Find where the given text appears and provide that cell's center as [x, y] coordinate. 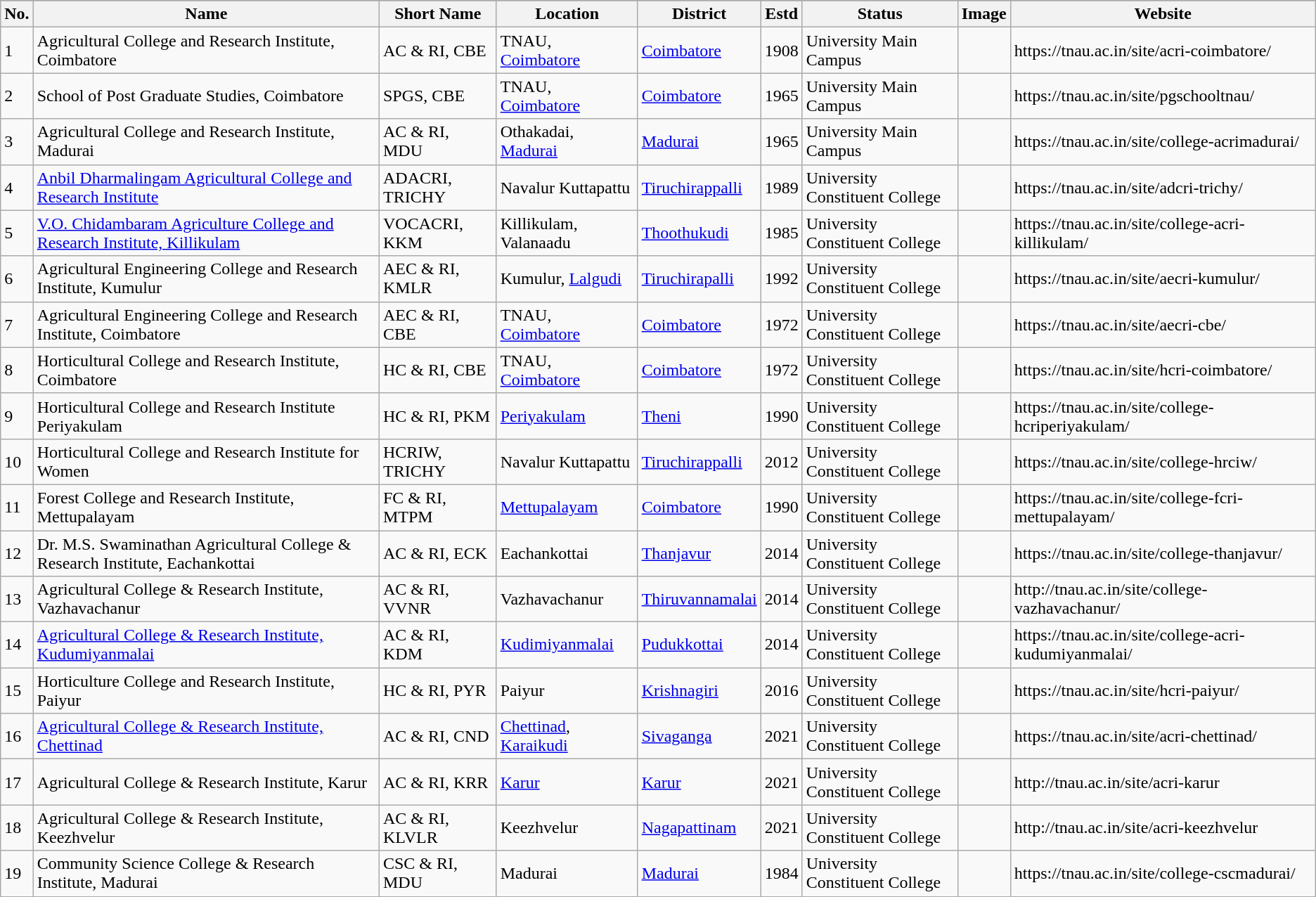
14 [17, 645]
https://tnau.ac.in/site/adcri-trichy/ [1163, 187]
11 [17, 508]
17 [17, 782]
2016 [782, 690]
SPGS, CBE [437, 96]
Agricultural College & Research Institute, Vazhavachanur [206, 599]
http://tnau.ac.in/site/acri-keezhvelur [1163, 828]
1985 [782, 233]
1984 [782, 873]
http://tnau.ac.in/site/acri-karur [1163, 782]
19 [17, 873]
8 [17, 370]
Kumulur, Lalgudi [567, 278]
16 [17, 737]
Community Science College & Research Institute, Madurai [206, 873]
https://tnau.ac.in/site/college-fcri-mettupalayam/ [1163, 508]
V.O. Chidambaram Agriculture College and Research Institute, Killikulam [206, 233]
2012 [782, 461]
7 [17, 325]
18 [17, 828]
HCRIW, TRICHY [437, 461]
Agricultural Engineering College and Research Institute, Kumulur [206, 278]
Othakadai, Madurai [567, 142]
10 [17, 461]
4 [17, 187]
Nagapattinam [699, 828]
AC & RI, KDM [437, 645]
http://tnau.ac.in/site/college-vazhavachanur/ [1163, 599]
9 [17, 416]
Thiruvannamalai [699, 599]
Status [880, 14]
AC & RI, CND [437, 737]
Website [1163, 14]
Chettinad, Karaikudi [567, 737]
Paiyur [567, 690]
https://tnau.ac.in/site/college-acri-killikulam/ [1163, 233]
Krishnagiri [699, 690]
HC & RI, PKM [437, 416]
https://tnau.ac.in/site/college-hcriperiyakulam/ [1163, 416]
5 [17, 233]
VOCACRI, KKM [437, 233]
https://tnau.ac.in/site/hcri-coimbatore/ [1163, 370]
AEC & RI, KMLR [437, 278]
15 [17, 690]
https://tnau.ac.in/site/college-acri-kudumiyanmalai/ [1163, 645]
Agricultural College and Research Institute, Coimbatore [206, 51]
Thanjavur [699, 553]
Agricultural College & Research Institute, Keezhvelur [206, 828]
ADACRI, TRICHY [437, 187]
AEC & RI, CBE [437, 325]
Horticultural College and Research Institute Periyakulam [206, 416]
AC & RI, VVNR [437, 599]
Pudukkottai [699, 645]
Horticulture College and Research Institute, Paiyur [206, 690]
AC & RI, MDU [437, 142]
Short Name [437, 14]
https://tnau.ac.in/site/pgschooltnau/ [1163, 96]
13 [17, 599]
AC & RI, ECK [437, 553]
District [699, 14]
AC & RI, KLVLR [437, 828]
https://tnau.ac.in/site/aecri-cbe/ [1163, 325]
Mettupalayam [567, 508]
2 [17, 96]
https://tnau.ac.in/site/college-acrimadurai/ [1163, 142]
AC & RI, CBE [437, 51]
Agricultural College & Research Institute, Karur [206, 782]
Kudimiyanmalai [567, 645]
School of Post Graduate Studies, Coimbatore [206, 96]
12 [17, 553]
1989 [782, 187]
Theni [699, 416]
https://tnau.ac.in/site/hcri-paiyur/ [1163, 690]
Periyakulam [567, 416]
HC & RI, PYR [437, 690]
Killikulam, Valanaadu [567, 233]
Keezhvelur [567, 828]
Thoothukudi [699, 233]
Agricultural Engineering College and Research Institute, Coimbatore [206, 325]
https://tnau.ac.in/site/college-cscmadurai/ [1163, 873]
Agricultural College and Research Institute, Madurai [206, 142]
Anbil Dharmalingam Agricultural College and Research Institute [206, 187]
3 [17, 142]
Vazhavachanur [567, 599]
Sivaganga [699, 737]
FC & RI, MTPM [437, 508]
Tiruchirapalli [699, 278]
HC & RI, CBE [437, 370]
1908 [782, 51]
Forest College and Research Institute, Mettupalayam [206, 508]
Agricultural College & Research Institute, Chettinad [206, 737]
https://tnau.ac.in/site/college-thanjavur/ [1163, 553]
Estd [782, 14]
Eachankottai [567, 553]
Name [206, 14]
6 [17, 278]
Horticultural College and Research Institute for Women [206, 461]
https://tnau.ac.in/site/college-hrciw/ [1163, 461]
CSC & RI, MDU [437, 873]
Location [567, 14]
Dr. M.S. Swaminathan Agricultural College & Research Institute, Eachankottai [206, 553]
1992 [782, 278]
No. [17, 14]
https://tnau.ac.in/site/acri-chettinad/ [1163, 737]
https://tnau.ac.in/site/acri-coimbatore/ [1163, 51]
Image [984, 14]
AC & RI, KRR [437, 782]
https://tnau.ac.in/site/aecri-kumulur/ [1163, 278]
1 [17, 51]
Horticultural College and Research Institute, Coimbatore [206, 370]
Agricultural College & Research Institute, Kudumiyanmalai [206, 645]
